Output the (x, y) coordinate of the center of the cell containing the given text.  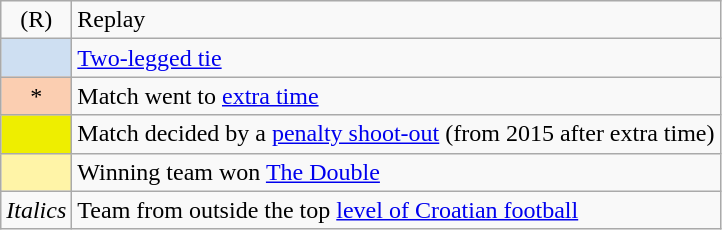
Winning team won The Double (396, 172)
Italics (36, 210)
Team from outside the top level of Croatian football (396, 210)
Replay (396, 20)
Match went to extra time (396, 96)
(R) (36, 20)
Match decided by a penalty shoot-out (from 2015 after extra time) (396, 134)
Two-legged tie (396, 58)
* (36, 96)
